Detect which cell encompasses the target text, then output its (X, Y) center coordinate. 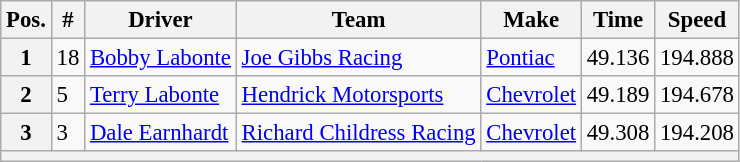
49.189 (618, 95)
2 (26, 95)
194.208 (698, 133)
1 (26, 58)
Speed (698, 20)
Pontiac (531, 58)
Driver (161, 20)
Pos. (26, 20)
5 (68, 95)
49.136 (618, 58)
Terry Labonte (161, 95)
Dale Earnhardt (161, 133)
# (68, 20)
Make (531, 20)
Hendrick Motorsports (358, 95)
Team (358, 20)
18 (68, 58)
49.308 (618, 133)
Time (618, 20)
Joe Gibbs Racing (358, 58)
Bobby Labonte (161, 58)
194.678 (698, 95)
Richard Childress Racing (358, 133)
194.888 (698, 58)
